Find where the given text appears and provide that cell's center as (X, Y) coordinate. 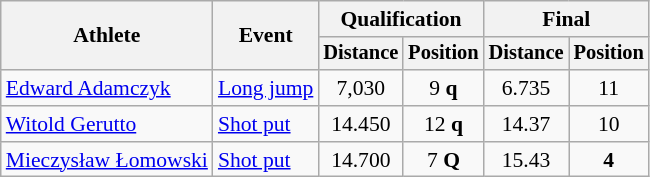
Edward Adamczyk (107, 88)
9 q (443, 88)
10 (609, 124)
14.450 (360, 124)
12 q (443, 124)
6.735 (526, 88)
Witold Gerutto (107, 124)
Long jump (266, 88)
Athlete (107, 36)
Final (566, 19)
7,030 (360, 88)
11 (609, 88)
Event (266, 36)
14.37 (526, 124)
Shot put (266, 124)
Qualification (400, 19)
